For the text-containing cell, return its midpoint in (x, y) coordinate format. 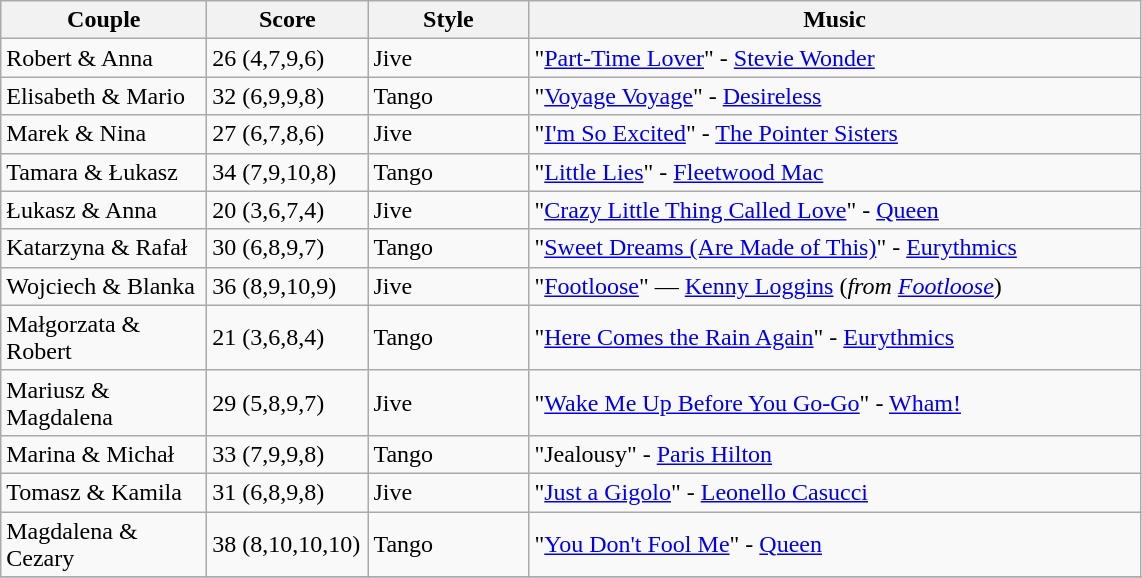
Marek & Nina (104, 134)
"Wake Me Up Before You Go-Go" - Wham! (834, 402)
Music (834, 20)
Elisabeth & Mario (104, 96)
34 (7,9,10,8) (288, 172)
"Just a Gigolo" - Leonello Casucci (834, 492)
Mariusz & Magdalena (104, 402)
"Little Lies" - Fleetwood Mac (834, 172)
Małgorzata & Robert (104, 338)
"Voyage Voyage" - Desireless (834, 96)
36 (8,9,10,9) (288, 286)
20 (3,6,7,4) (288, 210)
38 (8,10,10,10) (288, 544)
Marina & Michał (104, 454)
Magdalena & Cezary (104, 544)
31 (6,8,9,8) (288, 492)
"I'm So Excited" - The Pointer Sisters (834, 134)
Score (288, 20)
Couple (104, 20)
32 (6,9,9,8) (288, 96)
Katarzyna & Rafał (104, 248)
"Crazy Little Thing Called Love" - Queen (834, 210)
21 (3,6,8,4) (288, 338)
26 (4,7,9,6) (288, 58)
Wojciech & Blanka (104, 286)
"You Don't Fool Me" - Queen (834, 544)
33 (7,9,9,8) (288, 454)
"Here Comes the Rain Again" - Eurythmics (834, 338)
Łukasz & Anna (104, 210)
Robert & Anna (104, 58)
Style (448, 20)
"Footloose" — Kenny Loggins (from Footloose) (834, 286)
"Jealousy" - Paris Hilton (834, 454)
Tomasz & Kamila (104, 492)
27 (6,7,8,6) (288, 134)
"Sweet Dreams (Are Made of This)" - Eurythmics (834, 248)
30 (6,8,9,7) (288, 248)
Tamara & Łukasz (104, 172)
29 (5,8,9,7) (288, 402)
"Part-Time Lover" - Stevie Wonder (834, 58)
